Pinpoint the cell where the given text exists, returning its [x, y] midpoint coordinate. 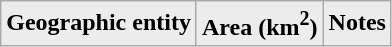
Notes [357, 24]
Geographic entity [99, 24]
Area (km2) [260, 24]
